Identify which cell holds the provided text, then report its (x, y) central coordinate. 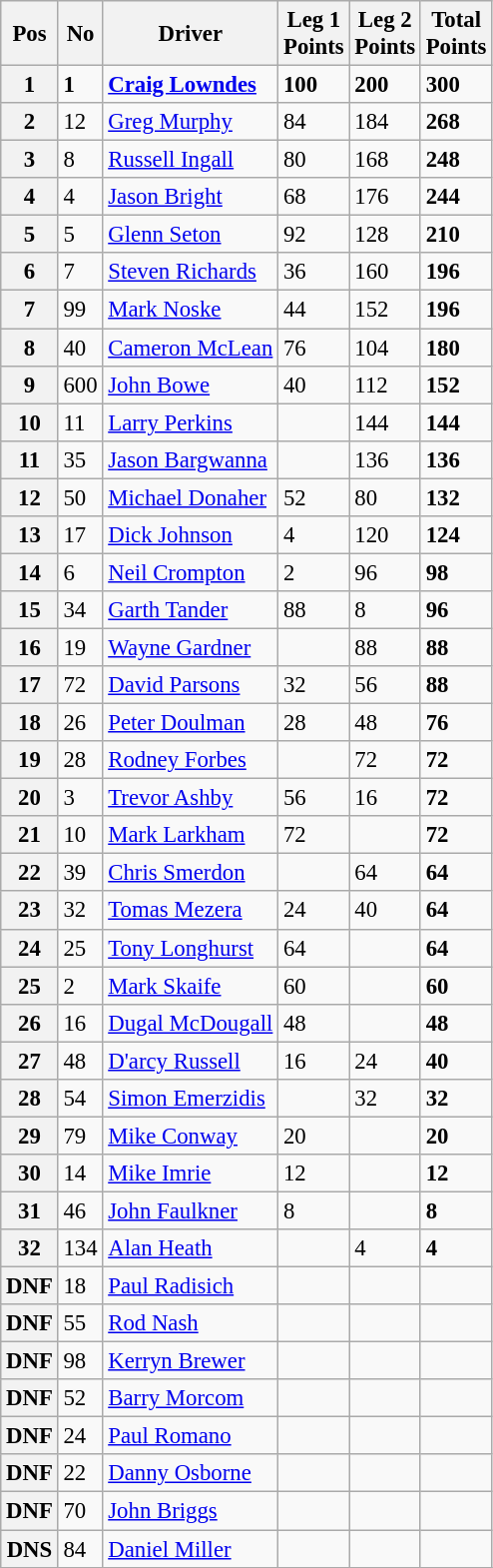
68 (313, 197)
Pos (30, 34)
34 (80, 610)
TotalPoints (455, 34)
Wayne Gardner (191, 647)
Daniel Miller (191, 1549)
99 (80, 310)
248 (455, 160)
Tomas Mezera (191, 911)
100 (313, 85)
Rodney Forbes (191, 760)
David Parsons (191, 685)
DNS (30, 1549)
44 (313, 310)
John Briggs (191, 1511)
Simon Emerzidis (191, 1099)
134 (80, 1248)
Chris Smerdon (191, 873)
John Bowe (191, 385)
168 (385, 160)
46 (80, 1210)
112 (385, 385)
79 (80, 1136)
70 (80, 1511)
31 (30, 1210)
Paul Romano (191, 1436)
27 (30, 1061)
Tony Longhurst (191, 948)
Leg 2Points (385, 34)
Neil Crompton (191, 572)
Jason Bargwanna (191, 459)
Danny Osborne (191, 1473)
39 (80, 873)
No (80, 34)
600 (80, 385)
Mark Skaife (191, 986)
Mike Conway (191, 1136)
210 (455, 235)
35 (80, 459)
92 (313, 235)
Leg 1Points (313, 34)
Michael Donaher (191, 497)
Greg Murphy (191, 122)
Paul Radisich (191, 1286)
200 (385, 85)
Trevor Ashby (191, 798)
13 (30, 535)
21 (30, 835)
128 (385, 235)
268 (455, 122)
160 (385, 273)
184 (385, 122)
Russell Ingall (191, 160)
Jason Bright (191, 197)
Mark Noske (191, 310)
30 (30, 1174)
15 (30, 610)
Craig Lowndes (191, 85)
Garth Tander (191, 610)
23 (30, 911)
124 (455, 535)
36 (313, 273)
Larry Perkins (191, 422)
Glenn Seton (191, 235)
300 (455, 85)
104 (385, 348)
D'arcy Russell (191, 1061)
176 (385, 197)
Peter Doulman (191, 723)
244 (455, 197)
9 (30, 385)
Alan Heath (191, 1248)
Steven Richards (191, 273)
Rod Nash (191, 1323)
Mark Larkham (191, 835)
Dick Johnson (191, 535)
John Faulkner (191, 1210)
Barry Morcom (191, 1398)
180 (455, 348)
Cameron McLean (191, 348)
29 (30, 1136)
120 (385, 535)
Kerryn Brewer (191, 1361)
Mike Imrie (191, 1174)
54 (80, 1099)
50 (80, 497)
132 (455, 497)
Dugal McDougall (191, 1023)
Driver (191, 34)
55 (80, 1323)
